Search for the cell housing the specified text and yield its (X, Y) center coordinate. 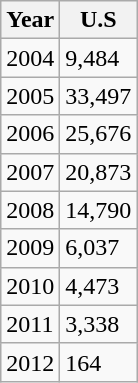
2010 (30, 286)
25,676 (98, 134)
33,497 (98, 96)
2011 (30, 324)
2009 (30, 248)
Year (30, 20)
4,473 (98, 286)
164 (98, 362)
2007 (30, 172)
U.S (98, 20)
2006 (30, 134)
2004 (30, 58)
9,484 (98, 58)
6,037 (98, 248)
2012 (30, 362)
2008 (30, 210)
2005 (30, 96)
14,790 (98, 210)
3,338 (98, 324)
20,873 (98, 172)
